Pinpoint the cell where the given text exists, returning its [X, Y] midpoint coordinate. 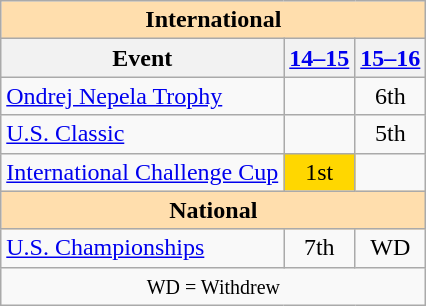
U.S. Classic [142, 134]
7th [320, 248]
International Challenge Cup [142, 172]
U.S. Championships [142, 248]
6th [390, 96]
1st [320, 172]
15–16 [390, 58]
5th [390, 134]
WD = Withdrew [214, 286]
International [214, 20]
WD [390, 248]
National [214, 210]
Ondrej Nepela Trophy [142, 96]
14–15 [320, 58]
Event [142, 58]
